Provide the [X, Y] coordinate of the cell's center where the given text is located.  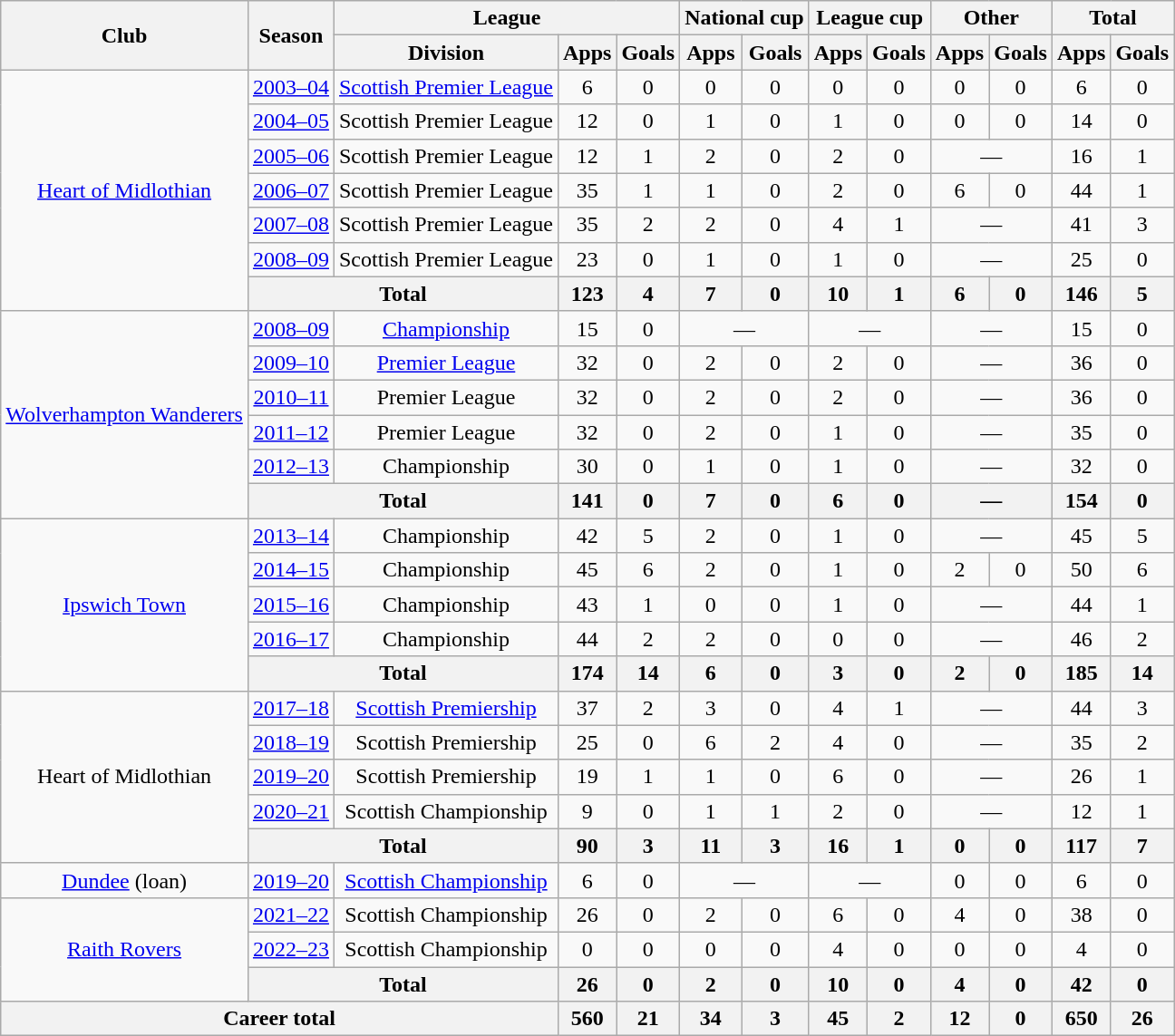
123 [587, 294]
46 [1081, 639]
2004–05 [290, 121]
141 [587, 501]
2017–18 [290, 708]
League cup [869, 18]
11 [711, 846]
38 [1081, 915]
19 [587, 777]
30 [587, 467]
2018–19 [290, 742]
117 [1081, 846]
League [506, 18]
41 [1081, 225]
185 [1081, 673]
154 [1081, 501]
2020–21 [290, 811]
43 [587, 605]
Ipswich Town [125, 605]
2003–04 [290, 87]
146 [1081, 294]
90 [587, 846]
National cup [744, 18]
2009–10 [290, 363]
2016–17 [290, 639]
Career total [279, 1019]
2021–22 [290, 915]
2011–12 [290, 432]
34 [711, 1019]
2007–08 [290, 225]
2012–13 [290, 467]
2013–14 [290, 536]
2010–11 [290, 397]
Dundee (loan) [125, 880]
2022–23 [290, 949]
174 [587, 673]
2014–15 [290, 570]
Other [991, 18]
2005–06 [290, 156]
37 [587, 708]
Wolverhampton Wanderers [125, 414]
Raith Rovers [125, 949]
Club [125, 35]
50 [1081, 570]
23 [587, 259]
Division [446, 53]
650 [1081, 1019]
2006–07 [290, 190]
21 [648, 1019]
9 [587, 811]
2015–16 [290, 605]
Season [290, 35]
560 [587, 1019]
